Scan for the cell matching the given text and deliver its [x, y] coordinate at center. 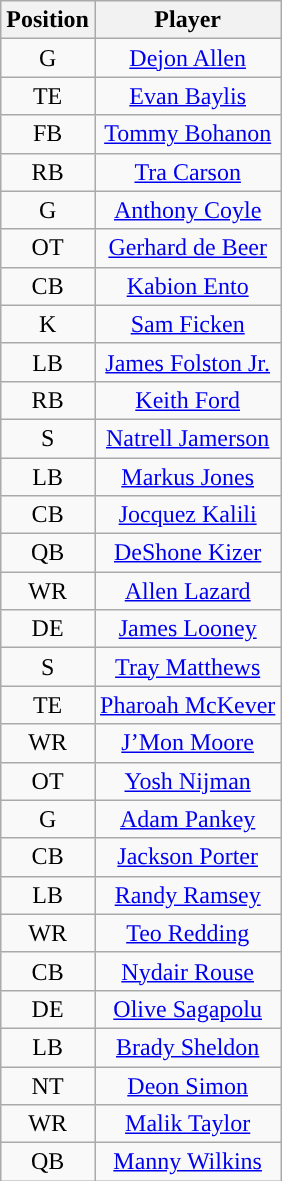
Gerhard de Beer [187, 248]
Tra Carson [187, 172]
Keith Ford [187, 400]
Natrell Jamerson [187, 438]
Yosh Nijman [187, 781]
Dejon Allen [187, 58]
Sam Ficken [187, 324]
K [48, 324]
Jocquez Kalili [187, 515]
Deon Simon [187, 1085]
J’Mon Moore [187, 743]
Allen Lazard [187, 591]
Markus Jones [187, 477]
Kabion Ento [187, 286]
Randy Ramsey [187, 895]
Pharoah McKever [187, 705]
Player [187, 20]
DeShone Kizer [187, 553]
James Looney [187, 629]
Malik Taylor [187, 1124]
Olive Sagapolu [187, 1009]
NT [48, 1085]
Position [48, 20]
Evan Baylis [187, 96]
Brady Sheldon [187, 1047]
Nydair Rouse [187, 971]
Manny Wilkins [187, 1162]
Adam Pankey [187, 819]
James Folston Jr. [187, 362]
Teo Redding [187, 933]
Jackson Porter [187, 857]
Tray Matthews [187, 667]
Anthony Coyle [187, 210]
Tommy Bohanon [187, 134]
FB [48, 134]
